Detect which cell encompasses the target text, then output its (X, Y) center coordinate. 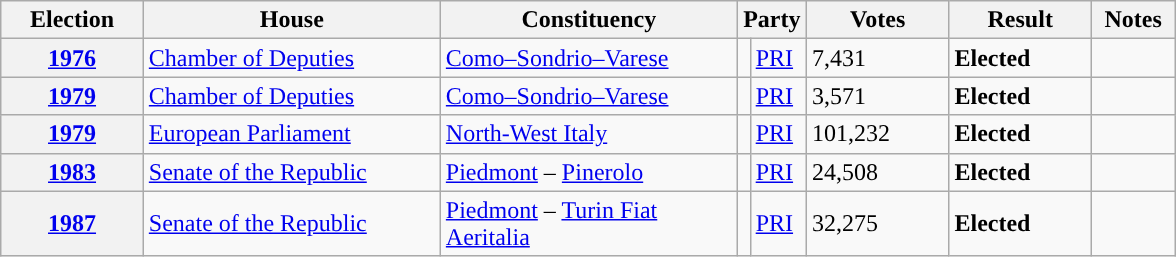
24,508 (878, 172)
Piedmont – Turin Fiat Aeritalia (588, 224)
7,431 (878, 58)
101,232 (878, 134)
3,571 (878, 96)
Election (72, 20)
32,275 (878, 224)
Piedmont – Pinerolo (588, 172)
1976 (72, 58)
1983 (72, 172)
Party (772, 20)
Constituency (588, 20)
House (292, 20)
Votes (878, 20)
Result (1020, 20)
North-West Italy (588, 134)
Notes (1132, 20)
European Parliament (292, 134)
1987 (72, 224)
